Return the [X, Y] coordinate for the center point of the cell that contains the specified text.  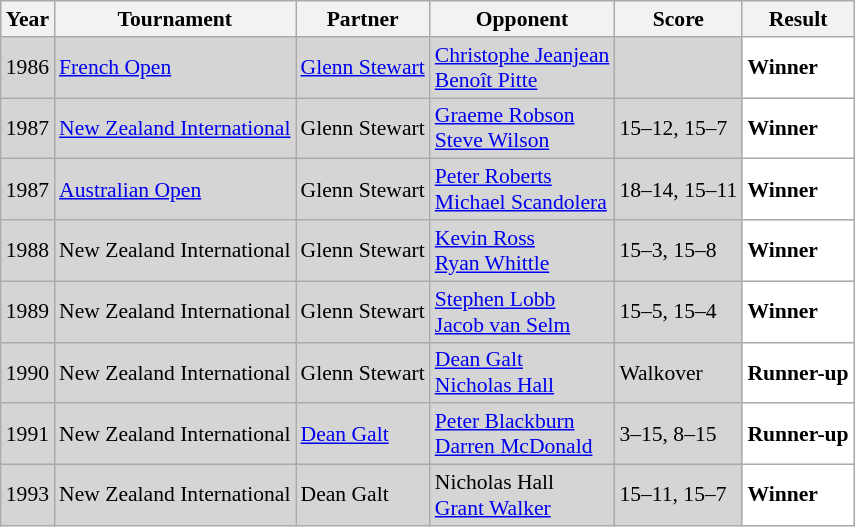
3–15, 8–15 [678, 434]
Partner [363, 19]
1991 [28, 434]
15–5, 15–4 [678, 312]
1989 [28, 312]
Score [678, 19]
Result [798, 19]
15–11, 15–7 [678, 496]
Graeme Robson Steve Wilson [522, 128]
Stephen Lobb Jacob van Selm [522, 312]
1990 [28, 372]
Australian Open [174, 190]
Peter Blackburn Darren McDonald [522, 434]
Year [28, 19]
1988 [28, 250]
Dean Galt Nicholas Hall [522, 372]
Nicholas Hall Grant Walker [522, 496]
Peter Roberts Michael Scandolera [522, 190]
Walkover [678, 372]
15–3, 15–8 [678, 250]
Opponent [522, 19]
Tournament [174, 19]
French Open [174, 68]
Kevin Ross Ryan Whittle [522, 250]
Christophe Jeanjean Benoît Pitte [522, 68]
1993 [28, 496]
15–12, 15–7 [678, 128]
1986 [28, 68]
18–14, 15–11 [678, 190]
